Return the (x, y) coordinate for the center point of the cell that contains the specified text.  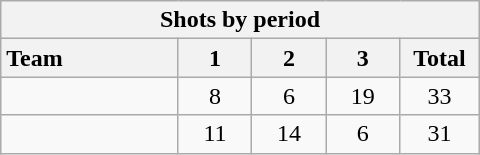
11 (215, 134)
Team (90, 58)
1 (215, 58)
31 (440, 134)
8 (215, 96)
2 (289, 58)
19 (363, 96)
Shots by period (240, 20)
33 (440, 96)
Total (440, 58)
3 (363, 58)
14 (289, 134)
